Locate the cell with the specified text and output its [x, y] center coordinate. 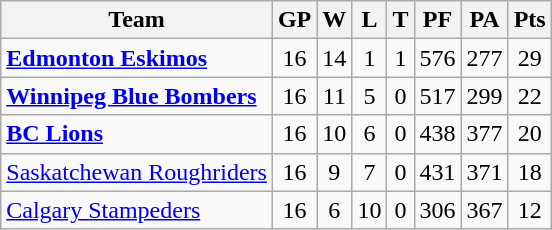
367 [484, 210]
Pts [530, 20]
438 [438, 134]
Calgary Stampeders [137, 210]
18 [530, 172]
BC Lions [137, 134]
377 [484, 134]
431 [438, 172]
14 [334, 58]
GP [294, 20]
22 [530, 96]
306 [438, 210]
20 [530, 134]
Winnipeg Blue Bombers [137, 96]
9 [334, 172]
T [400, 20]
12 [530, 210]
Saskatchewan Roughriders [137, 172]
7 [370, 172]
L [370, 20]
PA [484, 20]
29 [530, 58]
517 [438, 96]
277 [484, 58]
PF [438, 20]
W [334, 20]
299 [484, 96]
5 [370, 96]
Team [137, 20]
11 [334, 96]
371 [484, 172]
Edmonton Eskimos [137, 58]
576 [438, 58]
